Identify which cell holds the provided text, then report its (x, y) central coordinate. 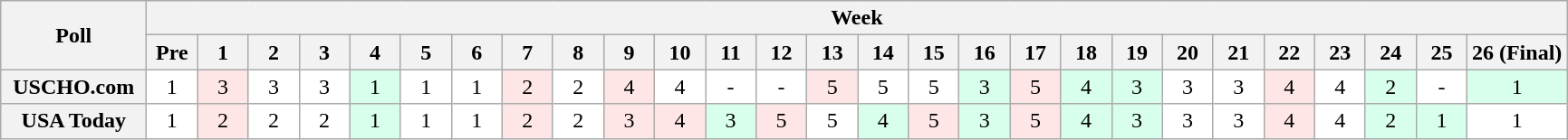
17 (1035, 52)
15 (934, 52)
26 (Final) (1516, 52)
16 (985, 52)
20 (1188, 52)
19 (1137, 52)
Pre (172, 52)
6 (476, 52)
21 (1238, 52)
25 (1441, 52)
Week (857, 18)
12 (782, 52)
13 (832, 52)
USA Today (74, 121)
9 (629, 52)
23 (1340, 52)
11 (730, 52)
10 (679, 52)
8 (578, 52)
22 (1289, 52)
USCHO.com (74, 87)
24 (1390, 52)
14 (883, 52)
7 (527, 52)
18 (1086, 52)
Poll (74, 35)
